From the cell containing the given text, extract its center point as (x, y) coordinate. 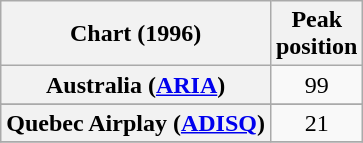
Australia (ARIA) (136, 85)
Quebec Airplay (ADISQ) (136, 123)
99 (316, 85)
21 (316, 123)
Chart (1996) (136, 34)
Peakposition (316, 34)
